For the text-containing cell, return its midpoint in (X, Y) coordinate format. 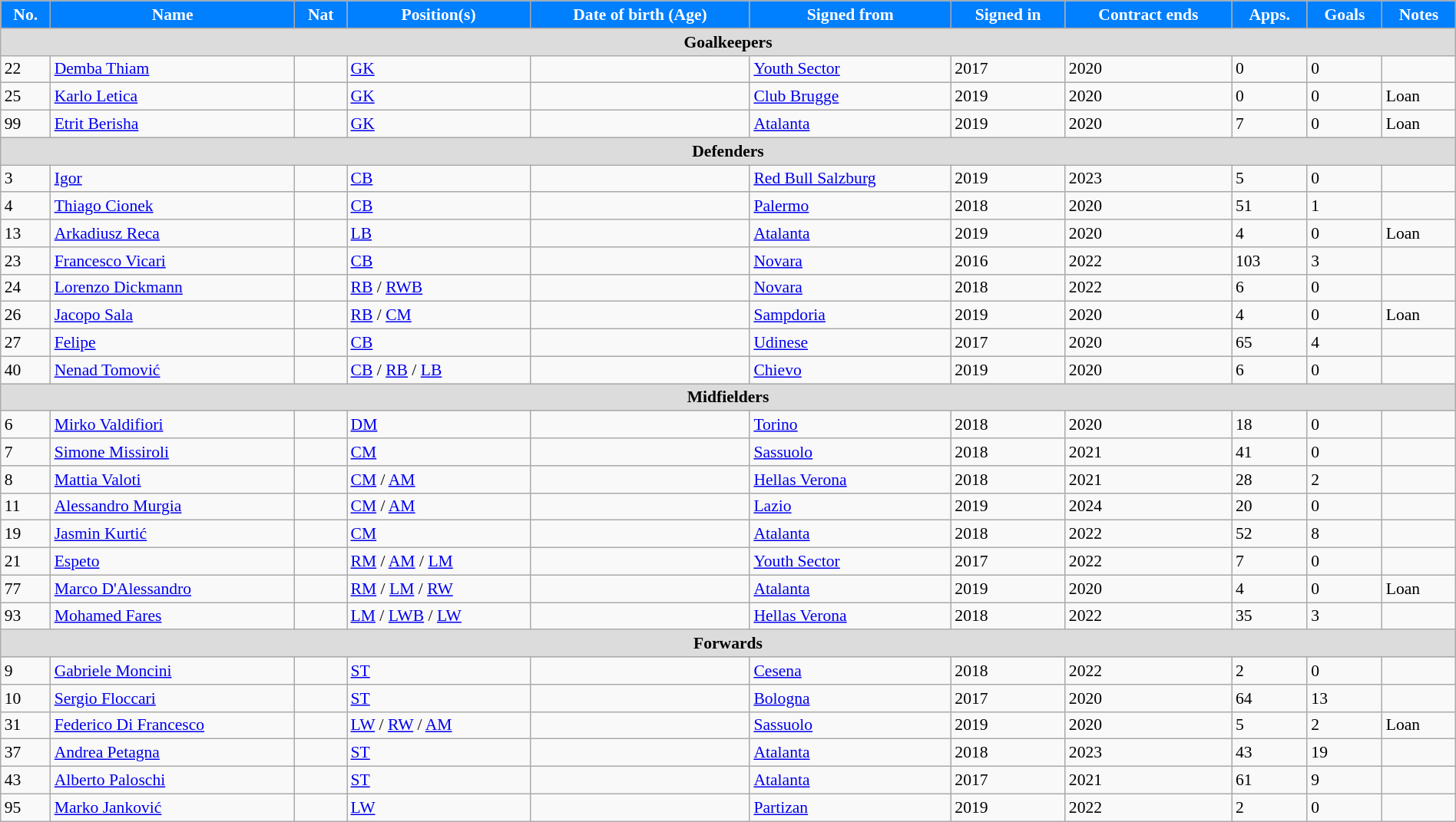
LB (439, 233)
Jasmin Kurtić (173, 534)
20 (1269, 507)
Signed from (850, 15)
23 (26, 261)
Igor (173, 179)
99 (26, 124)
Gabriele Moncini (173, 671)
22 (26, 69)
25 (26, 97)
RM / AM / LM (439, 562)
Mohamed Fares (173, 616)
Bologna (850, 698)
CB / RB / LB (439, 370)
LW / RW / AM (439, 725)
RB / RWB (439, 288)
26 (26, 315)
2016 (1008, 261)
RM / LM / RW (439, 589)
Espeto (173, 562)
65 (1269, 343)
61 (1269, 781)
Palermo (850, 206)
Marco D'Alessandro (173, 589)
10 (26, 698)
27 (26, 343)
Forwards (728, 644)
Udinese (850, 343)
Etrit Berisha (173, 124)
103 (1269, 261)
Simone Missiroli (173, 452)
Alberto Paloschi (173, 781)
No. (26, 15)
Lazio (850, 507)
41 (1269, 452)
Alessandro Murgia (173, 507)
Andrea Petagna (173, 753)
Name (173, 15)
Contract ends (1149, 15)
51 (1269, 206)
Chievo (850, 370)
Club Brugge (850, 97)
35 (1269, 616)
Francesco Vicari (173, 261)
Signed in (1008, 15)
Mattia Valoti (173, 480)
21 (26, 562)
37 (26, 753)
18 (1269, 425)
93 (26, 616)
Jacopo Sala (173, 315)
Mirko Valdifiori (173, 425)
RB / CM (439, 315)
52 (1269, 534)
Goals (1344, 15)
Demba Thiam (173, 69)
Red Bull Salzburg (850, 179)
Lorenzo Dickmann (173, 288)
77 (26, 589)
Felipe (173, 343)
Partizan (850, 807)
Karlo Letica (173, 97)
Nat (321, 15)
40 (26, 370)
Nenad Tomović (173, 370)
24 (26, 288)
Sampdoria (850, 315)
Position(s) (439, 15)
Marko Janković (173, 807)
28 (1269, 480)
31 (26, 725)
Arkadiusz Reca (173, 233)
LM / LWB / LW (439, 616)
Notes (1419, 15)
Defenders (728, 151)
64 (1269, 698)
Date of birth (Age) (640, 15)
Apps. (1269, 15)
LW (439, 807)
Torino (850, 425)
Midfielders (728, 398)
Sergio Floccari (173, 698)
1 (1344, 206)
Thiago Cionek (173, 206)
Goalkeepers (728, 42)
11 (26, 507)
2024 (1149, 507)
DM (439, 425)
Federico Di Francesco (173, 725)
95 (26, 807)
Cesena (850, 671)
